Scan for the cell matching the given text and deliver its (X, Y) coordinate at center. 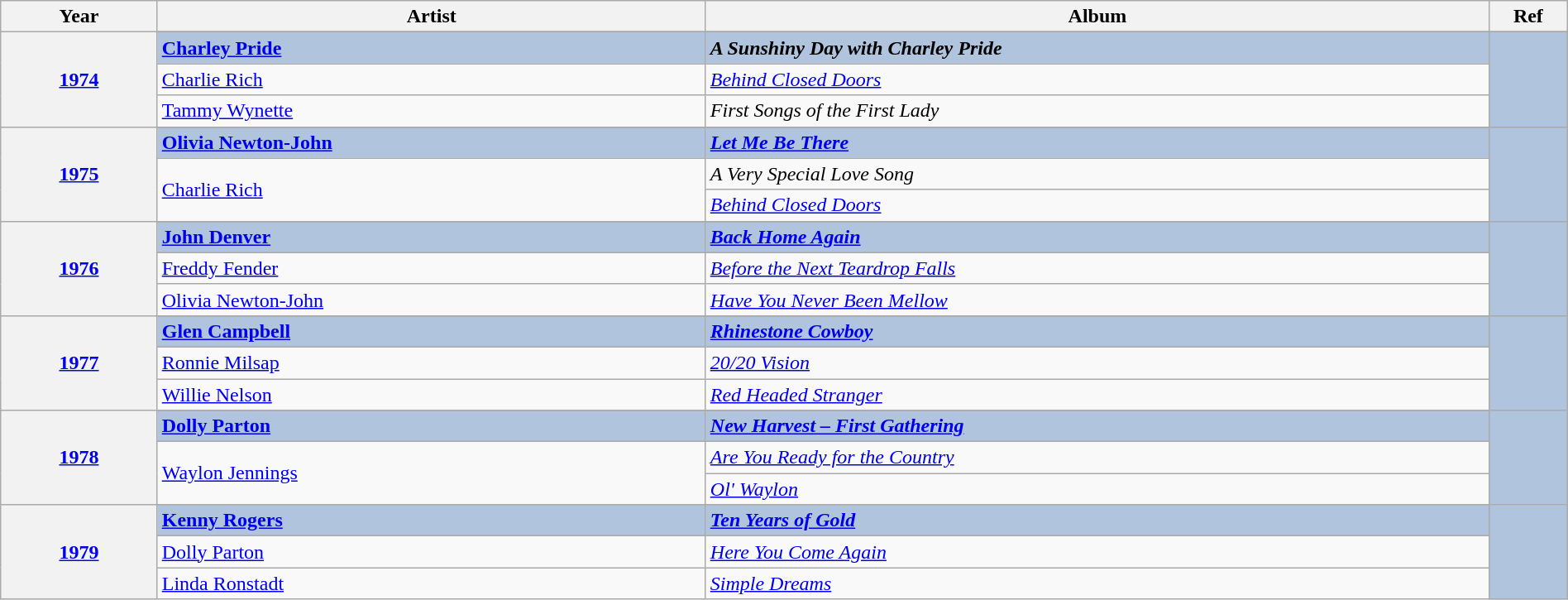
Year (79, 17)
Tammy Wynette (432, 111)
Glen Campbell (432, 331)
New Harvest – First Gathering (1097, 426)
Have You Never Been Mellow (1097, 300)
Linda Ronstadt (432, 583)
1976 (79, 268)
Ronnie Milsap (432, 362)
Ol' Waylon (1097, 489)
Simple Dreams (1097, 583)
Red Headed Stranger (1097, 395)
Before the Next Teardrop Falls (1097, 268)
1975 (79, 174)
A Very Special Love Song (1097, 174)
John Denver (432, 237)
1979 (79, 552)
Ref (1528, 17)
Ten Years of Gold (1097, 521)
Let Me Be There (1097, 142)
First Songs of the First Lady (1097, 111)
A Sunshiny Day with Charley Pride (1097, 48)
Waylon Jennings (432, 473)
Here You Come Again (1097, 552)
1974 (79, 79)
Back Home Again (1097, 237)
1978 (79, 458)
Kenny Rogers (432, 521)
Album (1097, 17)
1977 (79, 362)
Artist (432, 17)
20/20 Vision (1097, 362)
Freddy Fender (432, 268)
Rhinestone Cowboy (1097, 331)
Are You Ready for the Country (1097, 458)
Willie Nelson (432, 395)
Charley Pride (432, 48)
